Return [x, y] of the center of cell containing provided text 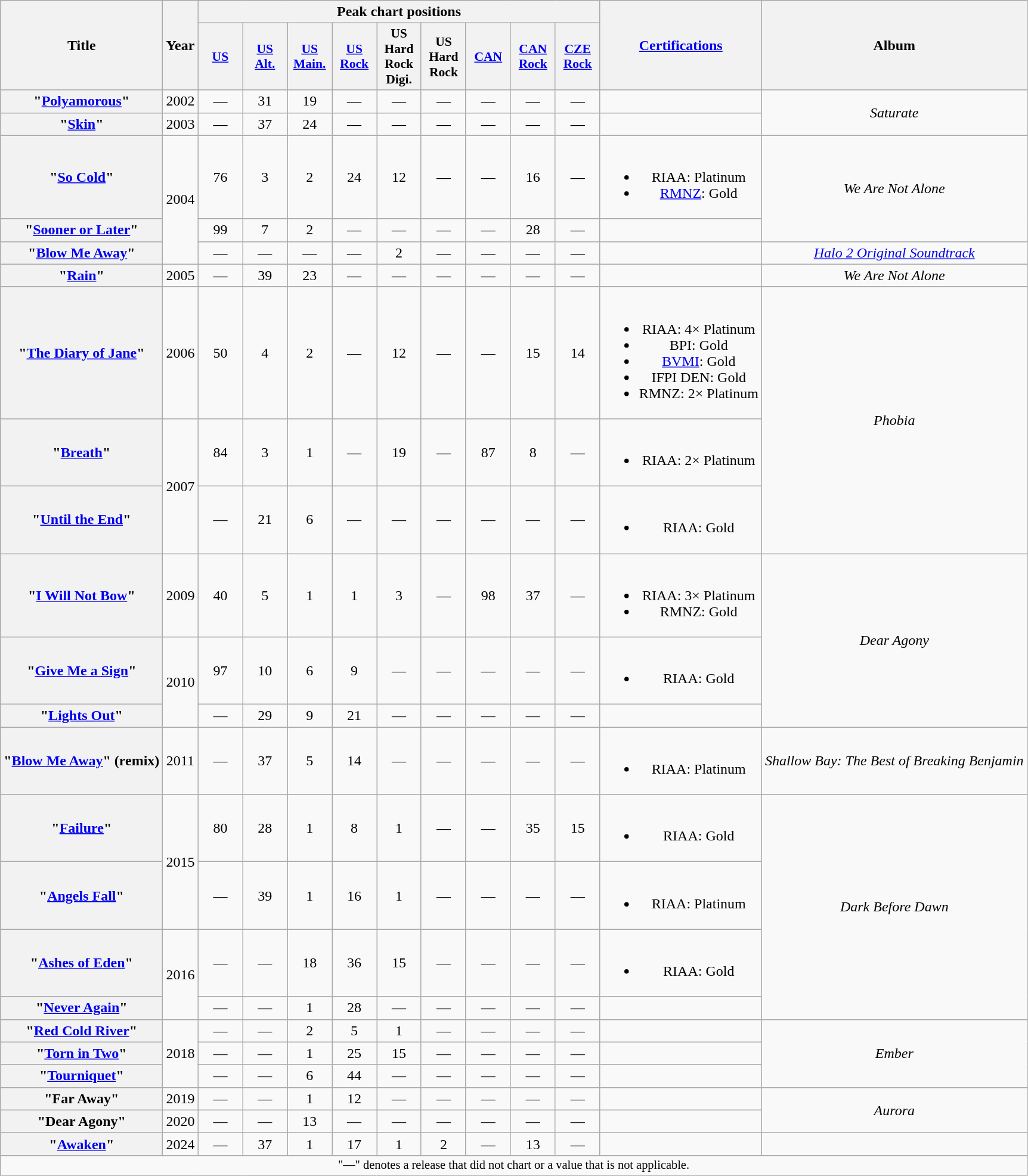
2002 [180, 101]
"Far Away" [82, 1099]
RIAA: PlatinumRMNZ: Gold [681, 177]
2010 [180, 682]
Dear Agony [894, 640]
2009 [180, 595]
2006 [180, 353]
97 [221, 671]
2007 [180, 486]
2005 [180, 275]
RIAA: 3× PlatinumRMNZ: Gold [681, 595]
Dark Before Dawn [894, 907]
"Never Again" [82, 1008]
99 [221, 230]
"Awaken" [82, 1144]
"Torn in Two" [82, 1053]
CAN [488, 57]
7 [265, 230]
18 [310, 963]
2003 [180, 124]
"So Cold" [82, 177]
RIAA: 4× PlatinumBPI: GoldBVMI: GoldIFPI DEN: GoldRMNZ: 2× Platinum [681, 353]
50 [221, 353]
"Sooner or Later" [82, 230]
23 [310, 275]
"Until the End" [82, 520]
31 [265, 101]
"Ashes of Eden" [82, 963]
US Hard Rock Digi. [400, 57]
84 [221, 452]
2024 [180, 1144]
CZERock [577, 57]
"Give Me a Sign" [82, 671]
"Skin" [82, 124]
25 [354, 1053]
US Main. [310, 57]
"Dear Agony" [82, 1121]
Certifications [681, 45]
"Blow Me Away" (remix) [82, 761]
2015 [180, 862]
"Red Cold River" [82, 1031]
Saturate [894, 113]
"Failure" [82, 829]
"Blow Me Away" [82, 253]
"I Will Not Bow" [82, 595]
98 [488, 595]
Album [894, 45]
4 [265, 353]
Halo 2 Original Soundtrack [894, 253]
2020 [180, 1121]
Ember [894, 1053]
Phobia [894, 420]
Year [180, 45]
Shallow Bay: The Best of Breaking Benjamin [894, 761]
US Hard Rock [444, 57]
29 [265, 716]
36 [354, 963]
"Tourniquet" [82, 1076]
35 [533, 829]
US Rock [354, 57]
"Breath" [82, 452]
10 [265, 671]
2016 [180, 974]
Peak chart positions [399, 12]
US [221, 57]
"Polyamorous" [82, 101]
"The Diary of Jane" [82, 353]
87 [488, 452]
US Alt. [265, 57]
"Rain" [82, 275]
"Angels Fall" [82, 895]
2004 [180, 200]
RIAA: 2× Platinum [681, 452]
CANRock [533, 57]
80 [221, 829]
"—" denotes a release that did not chart or a value that is not applicable. [514, 1165]
"Lights Out" [82, 716]
76 [221, 177]
2018 [180, 1053]
17 [354, 1144]
44 [354, 1076]
Aurora [894, 1110]
2011 [180, 761]
40 [221, 595]
2019 [180, 1099]
Title [82, 45]
